For the text-containing cell, return its midpoint in [x, y] coordinate format. 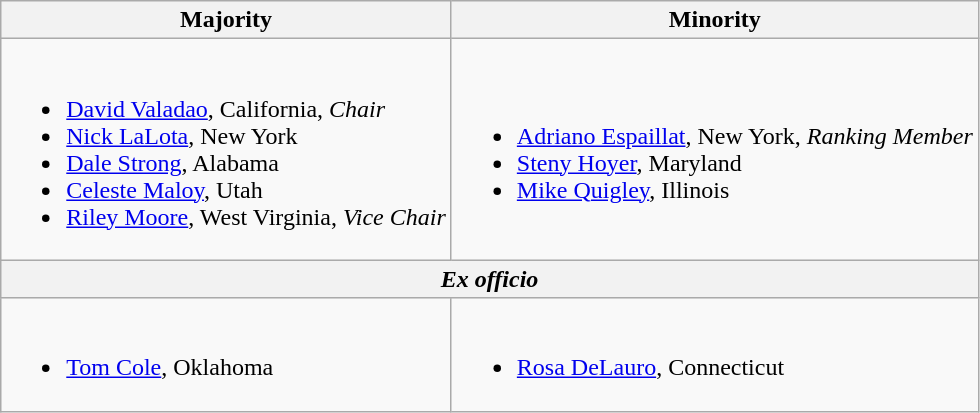
Rosa DeLauro, Connecticut [714, 354]
Tom Cole, Oklahoma [226, 354]
Adriano Espaillat, New York, Ranking MemberSteny Hoyer, MarylandMike Quigley, Illinois [714, 150]
David Valadao, California, ChairNick LaLota, New YorkDale Strong, AlabamaCeleste Maloy, UtahRiley Moore, West Virginia, Vice Chair [226, 150]
Ex officio [490, 279]
Minority [714, 20]
Majority [226, 20]
